Return the [x, y] coordinate for the center point of the cell that contains the specified text.  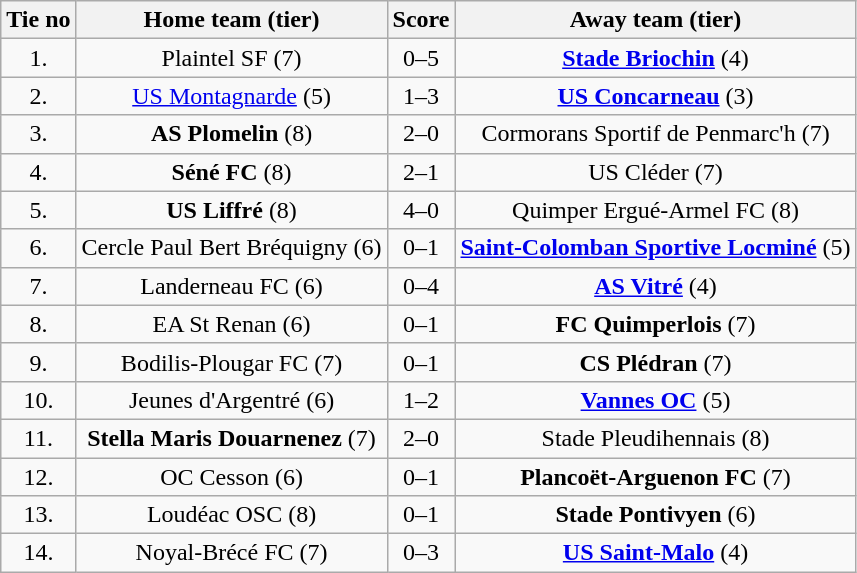
11. [38, 438]
Home team (tier) [232, 20]
Tie no [38, 20]
2. [38, 96]
2–1 [421, 172]
Plaintel SF (7) [232, 58]
14. [38, 553]
13. [38, 515]
0–3 [421, 553]
Cormorans Sportif de Penmarc'h (7) [656, 134]
Stade Pontivyen (6) [656, 515]
5. [38, 210]
4. [38, 172]
Stade Pleudihennais (8) [656, 438]
1–2 [421, 400]
3. [38, 134]
1–3 [421, 96]
Jeunes d'Argentré (6) [232, 400]
Plancoët-Arguenon FC (7) [656, 477]
Score [421, 20]
US Saint-Malo (4) [656, 553]
9. [38, 362]
US Montagnarde (5) [232, 96]
Saint-Colomban Sportive Locminé (5) [656, 248]
Cercle Paul Bert Bréquigny (6) [232, 248]
8. [38, 324]
AS Plomelin (8) [232, 134]
1. [38, 58]
US Cléder (7) [656, 172]
Stella Maris Douarnenez (7) [232, 438]
US Liffré (8) [232, 210]
EA St Renan (6) [232, 324]
FC Quimperlois (7) [656, 324]
AS Vitré (4) [656, 286]
10. [38, 400]
CS Plédran (7) [656, 362]
Séné FC (8) [232, 172]
6. [38, 248]
Vannes OC (5) [656, 400]
OC Cesson (6) [232, 477]
Stade Briochin (4) [656, 58]
12. [38, 477]
Noyal-Brécé FC (7) [232, 553]
US Concarneau (3) [656, 96]
0–4 [421, 286]
7. [38, 286]
Landerneau FC (6) [232, 286]
4–0 [421, 210]
Away team (tier) [656, 20]
Loudéac OSC (8) [232, 515]
Quimper Ergué-Armel FC (8) [656, 210]
Bodilis-Plougar FC (7) [232, 362]
0–5 [421, 58]
